Return (x, y) of the center of cell containing provided text 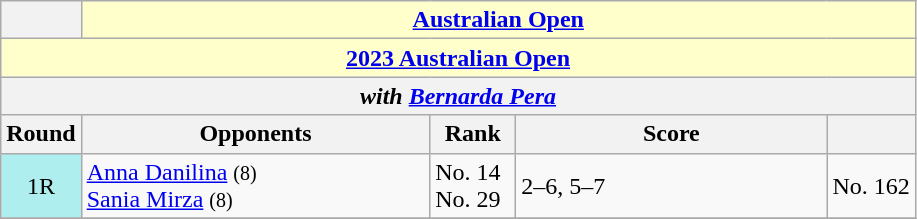
1R (41, 186)
2023 Australian Open (458, 58)
2–6, 5–7 (672, 186)
Australian Open (498, 20)
Opponents (256, 134)
No. 14No. 29 (473, 186)
No. 162 (871, 186)
Round (41, 134)
Rank (473, 134)
with Bernarda Pera (458, 96)
Score (672, 134)
Anna Danilina (8) Sania Mirza (8) (256, 186)
